From the cell containing the given text, extract its center point as (X, Y) coordinate. 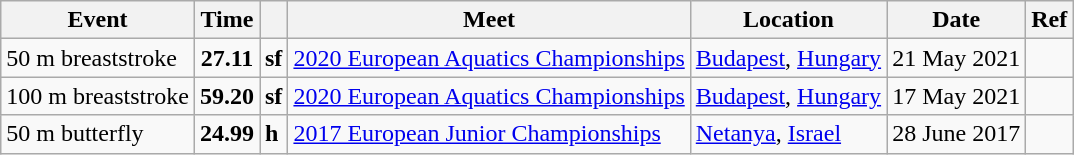
28 June 2017 (956, 134)
Date (956, 20)
17 May 2021 (956, 96)
50 m breaststroke (98, 58)
Time (226, 20)
Location (788, 20)
100 m breaststroke (98, 96)
24.99 (226, 134)
27.11 (226, 58)
Event (98, 20)
h (274, 134)
2017 European Junior Championships (489, 134)
Netanya, Israel (788, 134)
50 m butterfly (98, 134)
Meet (489, 20)
Ref (1050, 20)
21 May 2021 (956, 58)
59.20 (226, 96)
